Determine the [x, y] coordinate at the center of the cell enclosing the given text.  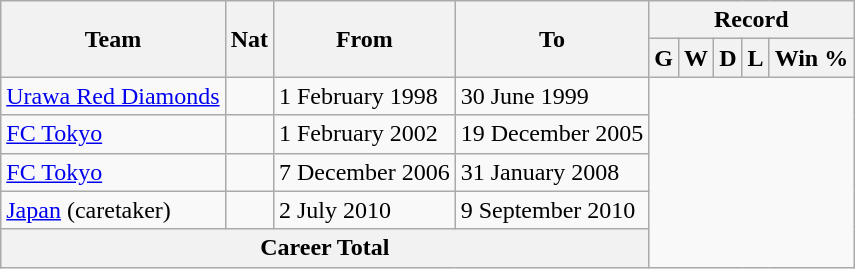
Team [113, 39]
To [552, 39]
Career Total [325, 248]
From [364, 39]
D [728, 58]
1 February 2002 [364, 134]
Nat [249, 39]
1 February 1998 [364, 96]
Record [752, 20]
30 June 1999 [552, 96]
9 September 2010 [552, 210]
Urawa Red Diamonds [113, 96]
7 December 2006 [364, 172]
2 July 2010 [364, 210]
L [756, 58]
Win % [812, 58]
31 January 2008 [552, 172]
W [696, 58]
G [664, 58]
Japan (caretaker) [113, 210]
19 December 2005 [552, 134]
